Determine the (x, y) coordinate at the center of the cell enclosing the given text.  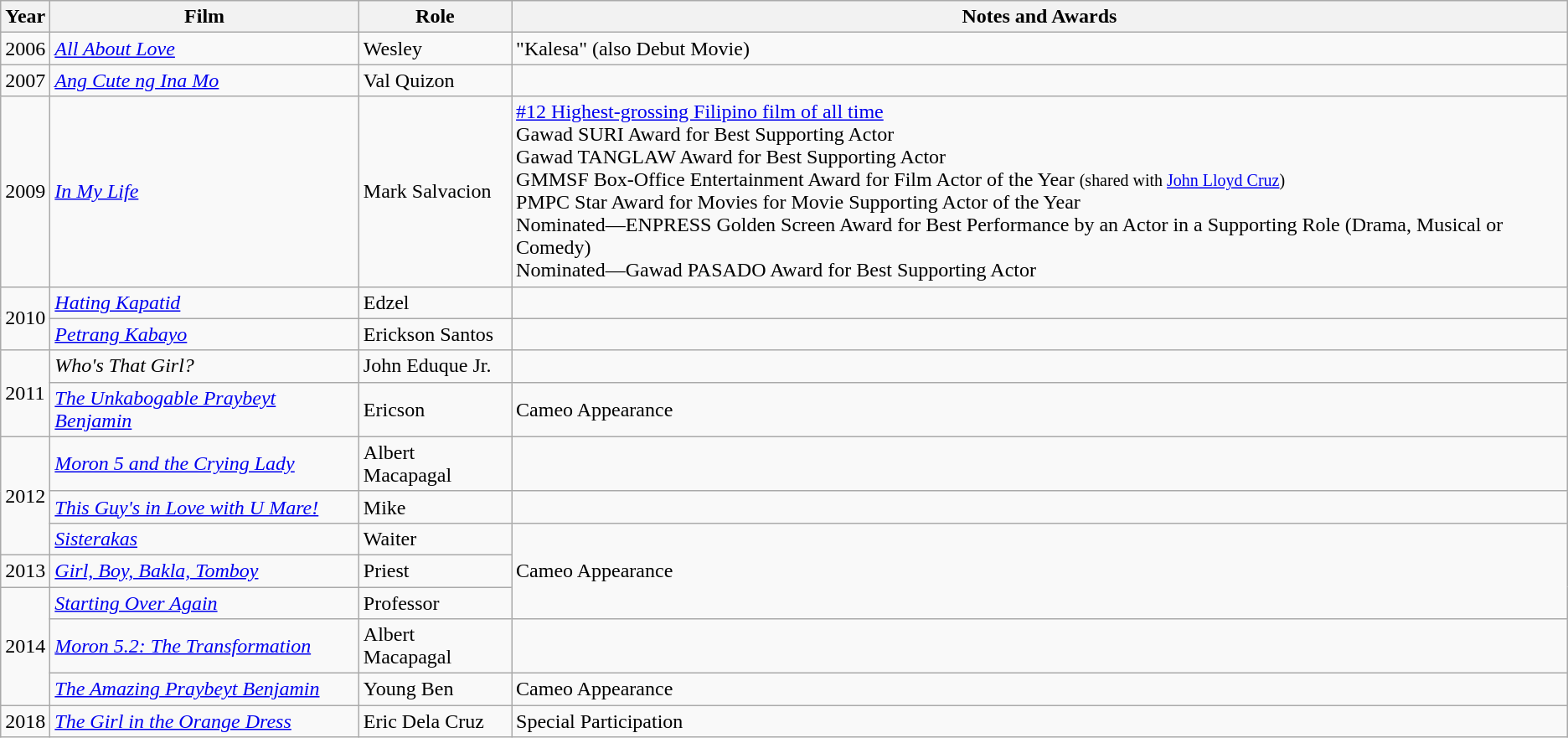
The Girl in the Orange Dress (204, 721)
Year (25, 17)
"Kalesa" (also Debut Movie) (1040, 49)
2007 (25, 80)
Petrang Kabayo (204, 334)
2012 (25, 496)
Young Ben (435, 689)
Special Participation (1040, 721)
Sisterakas (204, 539)
2013 (25, 570)
The Unkabogable Praybeyt Benjamin (204, 409)
Moron 5 and the Crying Lady (204, 464)
Wesley (435, 49)
Ericson (435, 409)
2009 (25, 191)
Ang Cute ng Ina Mo (204, 80)
Film (204, 17)
2014 (25, 645)
2011 (25, 394)
2010 (25, 318)
This Guy's in Love with U Mare! (204, 507)
Mark Salvacion (435, 191)
Priest (435, 570)
2018 (25, 721)
All About Love (204, 49)
Notes and Awards (1040, 17)
Starting Over Again (204, 602)
Erickson Santos (435, 334)
Moron 5.2: The Transformation (204, 647)
Girl, Boy, Bakla, Tomboy (204, 570)
In My Life (204, 191)
Hating Kapatid (204, 302)
Who's That Girl? (204, 366)
Waiter (435, 539)
Edzel (435, 302)
John Eduque Jr. (435, 366)
Professor (435, 602)
The Amazing Praybeyt Benjamin (204, 689)
2006 (25, 49)
Role (435, 17)
Val Quizon (435, 80)
Mike (435, 507)
Eric Dela Cruz (435, 721)
